Output the (x, y) coordinate of the center of the cell containing the given text.  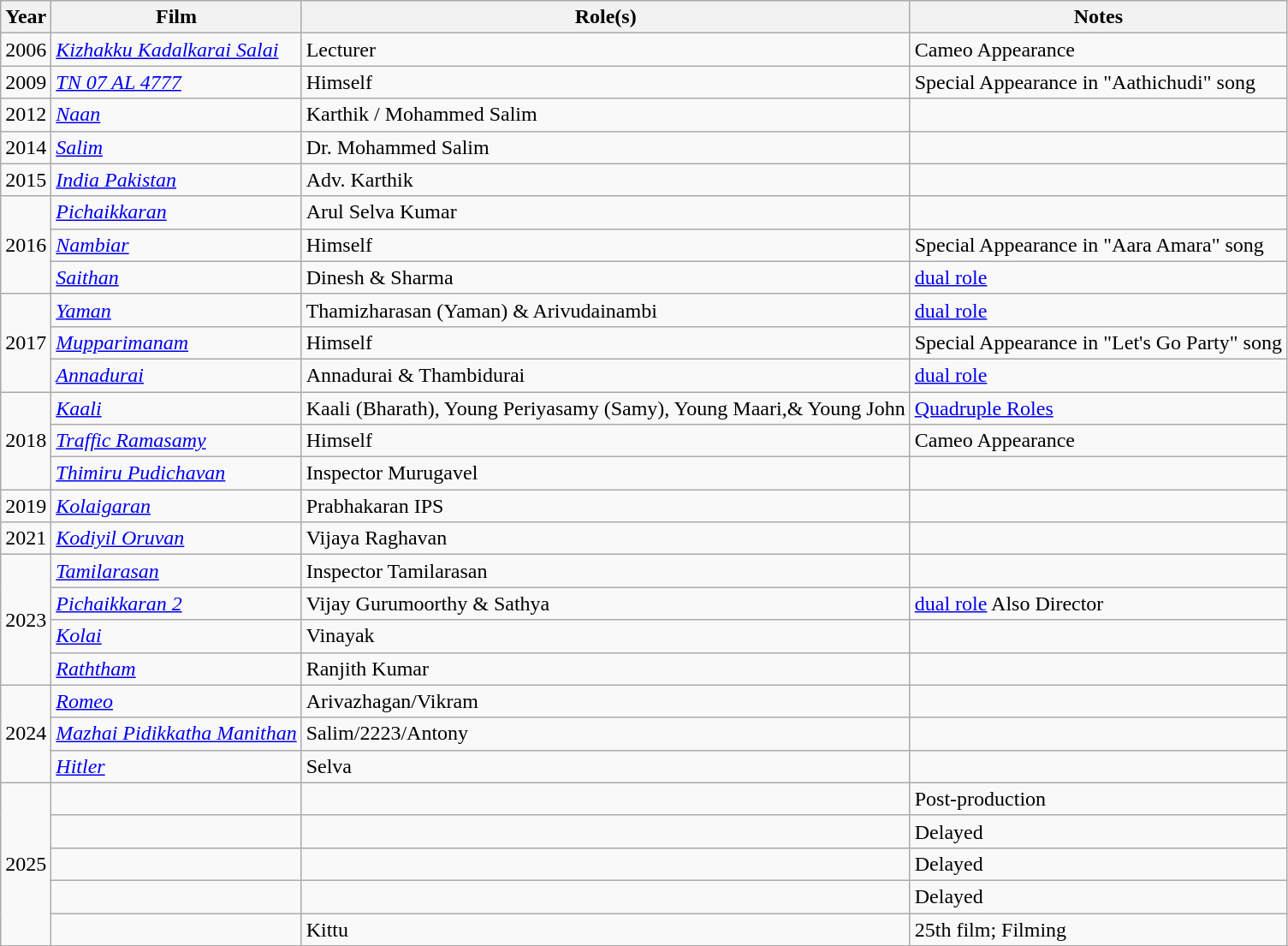
2018 (26, 441)
Naan (176, 115)
Kodiyil Oruvan (176, 538)
Kittu (606, 929)
Dr. Mohammed Salim (606, 147)
Special Appearance in "Let's Go Party" song (1098, 342)
Role(s) (606, 17)
Hitler (176, 766)
Inspector Murugavel (606, 473)
2016 (26, 245)
2023 (26, 620)
2012 (26, 115)
2024 (26, 734)
Kolai (176, 636)
Year (26, 17)
Kaali (Bharath), Young Periyasamy (Samy), Young Maari,& Young John (606, 408)
Salim/2223/Antony (606, 734)
Pichaikkaran 2 (176, 604)
2014 (26, 147)
2019 (26, 506)
Special Appearance in "Aathichudi" song (1098, 82)
Mazhai Pidikkatha Manithan (176, 734)
Adv. Karthik (606, 180)
Post-production (1098, 799)
Dinesh & Sharma (606, 277)
Ranjith Kumar (606, 669)
Thamizharasan (Yaman) & Arivudainambi (606, 310)
Kizhakku Kadalkarai Salai (176, 50)
Special Appearance in "Aara Amara" song (1098, 245)
Pichaikkaran (176, 212)
Thimiru Pudichavan (176, 473)
India Pakistan (176, 180)
Vinayak (606, 636)
Kaali (176, 408)
Film (176, 17)
Arul Selva Kumar (606, 212)
2006 (26, 50)
Vijay Gurumoorthy & Sathya (606, 604)
TN 07 AL 4777 (176, 82)
Selva (606, 766)
Arivazhagan/Vikram (606, 701)
Tamilarasan (176, 571)
Traffic Ramasamy (176, 441)
Prabhakaran IPS (606, 506)
2021 (26, 538)
Salim (176, 147)
2015 (26, 180)
Lecturer (606, 50)
25th film; Filming (1098, 929)
Kolaigaran (176, 506)
dual role Also Director (1098, 604)
Karthik / Mohammed Salim (606, 115)
Annadurai & Thambidurai (606, 375)
Notes (1098, 17)
Yaman (176, 310)
Inspector Tamilarasan (606, 571)
2017 (26, 342)
Raththam (176, 669)
Vijaya Raghavan (606, 538)
Nambiar (176, 245)
2025 (26, 864)
2009 (26, 82)
Quadruple Roles (1098, 408)
Annadurai (176, 375)
Saithan (176, 277)
Mupparimanam (176, 342)
Romeo (176, 701)
